Search for the cell housing the specified text and yield its (x, y) center coordinate. 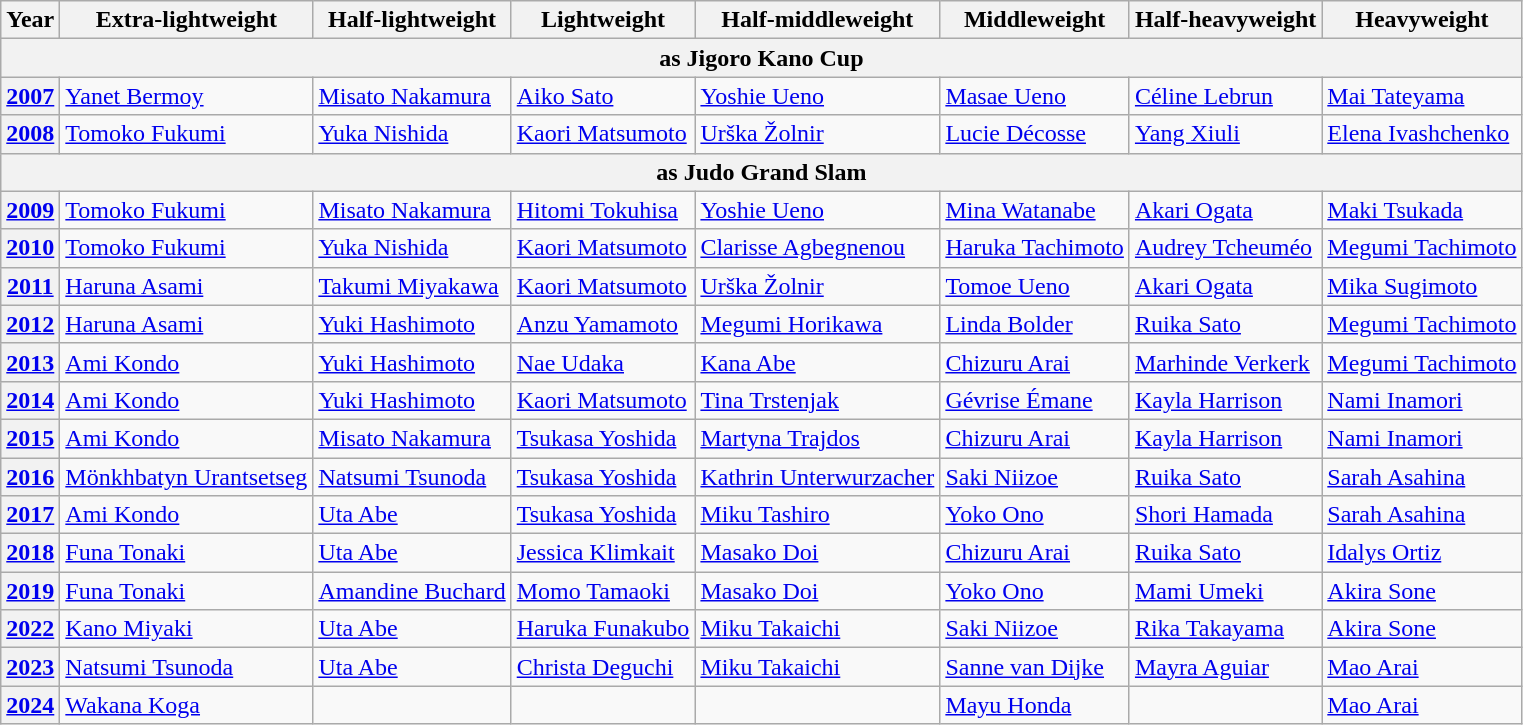
Half-lightweight (412, 20)
2008 (30, 134)
2023 (30, 667)
Half-heavyweight (1225, 20)
Half-middleweight (818, 20)
Jessica Klimkait (603, 553)
Year (30, 20)
Mina Watanabe (1035, 210)
Rika Takayama (1225, 629)
Audrey Tcheuméo (1225, 248)
Middleweight (1035, 20)
Haruka Tachimoto (1035, 248)
Christa Deguchi (603, 667)
Elena Ivashchenko (1422, 134)
Aiko Sato (603, 96)
Mönkhbatyn Urantsetseg (186, 477)
Mayra Aguiar (1225, 667)
Tomoe Ueno (1035, 286)
Tina Trstenjak (818, 400)
Marhinde Verkerk (1225, 362)
Lightweight (603, 20)
2016 (30, 477)
Céline Lebrun (1225, 96)
Anzu Yamamoto (603, 324)
Clarisse Agbegnenou (818, 248)
Lucie Décosse (1035, 134)
2010 (30, 248)
Kathrin Unterwurzacher (818, 477)
Momo Tamaoki (603, 591)
Mayu Honda (1035, 705)
2015 (30, 438)
Shori Hamada (1225, 515)
Nae Udaka (603, 362)
as Jigoro Kano Cup (762, 58)
Megumi Horikawa (818, 324)
Masae Ueno (1035, 96)
2019 (30, 591)
Takumi Miyakawa (412, 286)
2011 (30, 286)
Mika Sugimoto (1422, 286)
Linda Bolder (1035, 324)
2024 (30, 705)
2014 (30, 400)
Extra-lightweight (186, 20)
2017 (30, 515)
2013 (30, 362)
Haruka Funakubo (603, 629)
Mami Umeki (1225, 591)
Miku Tashiro (818, 515)
Hitomi Tokuhisa (603, 210)
Sanne van Dijke (1035, 667)
Martyna Trajdos (818, 438)
Yang Xiuli (1225, 134)
Amandine Buchard (412, 591)
Mai Tateyama (1422, 96)
2018 (30, 553)
Gévrise Émane (1035, 400)
Kana Abe (818, 362)
2022 (30, 629)
Yanet Bermoy (186, 96)
Heavyweight (1422, 20)
as Judo Grand Slam (762, 172)
Maki Tsukada (1422, 210)
2012 (30, 324)
Idalys Ortiz (1422, 553)
Wakana Koga (186, 705)
Kano Miyaki (186, 629)
2007 (30, 96)
2009 (30, 210)
